Extract the [x, y] coordinate from the center of the cell holding the provided text.  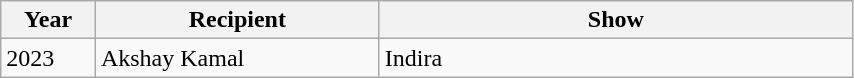
Show [616, 20]
Akshay Kamal [237, 58]
2023 [48, 58]
Indira [616, 58]
Year [48, 20]
Recipient [237, 20]
